Return the (X, Y) coordinate for the center point of the cell that contains the specified text.  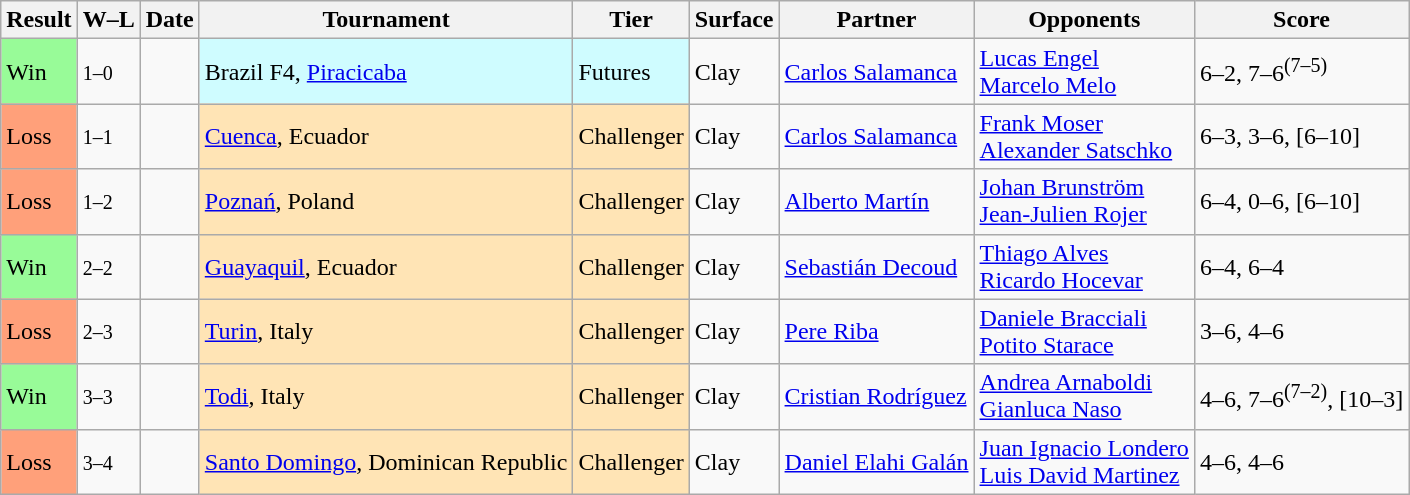
Juan Ignacio Londero Luis David Martinez (1084, 462)
Cristian Rodríguez (876, 396)
W–L (108, 20)
Todi, Italy (386, 396)
Frank Moser Alexander Satschko (1084, 136)
2–2 (108, 266)
Thiago Alves Ricardo Hocevar (1084, 266)
Opponents (1084, 20)
Johan Brunström Jean-Julien Rojer (1084, 202)
3–4 (108, 462)
Daniel Elahi Galán (876, 462)
Turin, Italy (386, 332)
4–6, 7–6(7–2), [10–3] (1301, 396)
Pere Riba (876, 332)
Tournament (386, 20)
Futures (631, 72)
2–3 (108, 332)
Daniele Bracciali Potito Starace (1084, 332)
Date (170, 20)
Partner (876, 20)
6–4, 6–4 (1301, 266)
Score (1301, 20)
Result (39, 20)
Surface (734, 20)
1–0 (108, 72)
3–3 (108, 396)
Tier (631, 20)
3–6, 4–6 (1301, 332)
1–1 (108, 136)
Andrea Arnaboldi Gianluca Naso (1084, 396)
Sebastián Decoud (876, 266)
Santo Domingo, Dominican Republic (386, 462)
Guayaquil, Ecuador (386, 266)
4–6, 4–6 (1301, 462)
1–2 (108, 202)
6–3, 3–6, [6–10] (1301, 136)
Cuenca, Ecuador (386, 136)
6–2, 7–6(7–5) (1301, 72)
Poznań, Poland (386, 202)
Alberto Martín (876, 202)
Brazil F4, Piracicaba (386, 72)
6–4, 0–6, [6–10] (1301, 202)
Lucas Engel Marcelo Melo (1084, 72)
